Detect which cell encompasses the target text, then output its [X, Y] center coordinate. 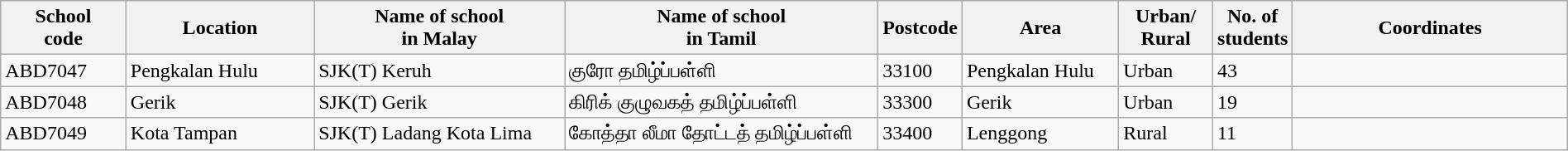
Name of schoolin Malay [440, 28]
Name of schoolin Tamil [721, 28]
Schoolcode [64, 28]
Area [1040, 28]
33400 [920, 134]
11 [1252, 134]
Location [220, 28]
Kota Tampan [220, 134]
33100 [920, 71]
ABD7048 [64, 102]
19 [1252, 102]
Rural [1166, 134]
ABD7049 [64, 134]
கிரிக் குழுவகத் தமிழ்ப்பள்ளி [721, 102]
SJK(T) Ladang Kota Lima [440, 134]
SJK(T) Gerik [440, 102]
Urban/Rural [1166, 28]
No. ofstudents [1252, 28]
குரோ தமிழ்ப்பள்ளி [721, 71]
கோத்தா லீமா தோட்டத் தமிழ்ப்பள்ளி [721, 134]
ABD7047 [64, 71]
43 [1252, 71]
Lenggong [1040, 134]
33300 [920, 102]
Postcode [920, 28]
Coordinates [1430, 28]
SJK(T) Keruh [440, 71]
